Detect which cell encompasses the target text, then output its (x, y) center coordinate. 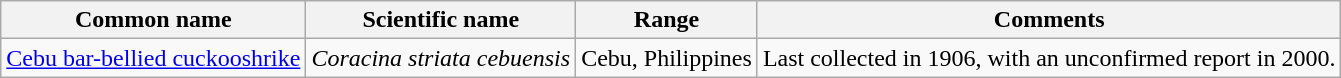
Comments (1049, 20)
Common name (154, 20)
Range (667, 20)
Coracina striata cebuensis (441, 58)
Scientific name (441, 20)
Cebu bar-bellied cuckooshrike (154, 58)
Last collected in 1906, with an unconfirmed report in 2000. (1049, 58)
Cebu, Philippines (667, 58)
